Determine the (X, Y) coordinate at the center of the cell enclosing the given text.  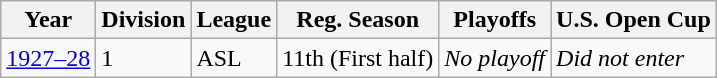
1 (144, 58)
Did not enter (634, 58)
1927–28 (48, 58)
11th (First half) (358, 58)
ASL (234, 58)
Playoffs (495, 20)
No playoff (495, 58)
U.S. Open Cup (634, 20)
League (234, 20)
Reg. Season (358, 20)
Year (48, 20)
Division (144, 20)
